Capture the cell that displays the provided text and extract its (X, Y) central coordinate. 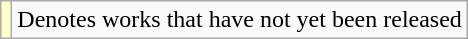
Denotes works that have not yet been released (240, 20)
